Identify which cell holds the provided text, then report its (X, Y) central coordinate. 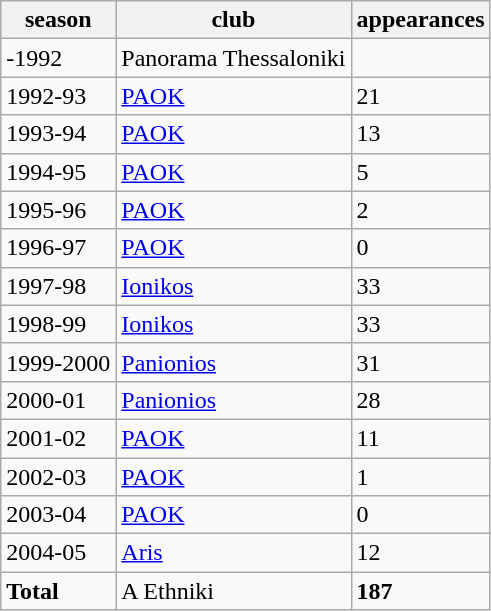
1 (420, 477)
13 (420, 134)
2 (420, 210)
5 (420, 172)
2000-01 (58, 400)
1995-96 (58, 210)
Aris (234, 553)
appearances (420, 20)
1992-93 (58, 96)
12 (420, 553)
21 (420, 96)
1993-94 (58, 134)
187 (420, 591)
A Ethniki (234, 591)
31 (420, 362)
1999-2000 (58, 362)
1998-99 (58, 324)
season (58, 20)
2004-05 (58, 553)
Panorama Thessaloniki (234, 58)
Total (58, 591)
11 (420, 438)
1996-97 (58, 248)
28 (420, 400)
1994-95 (58, 172)
-1992 (58, 58)
club (234, 20)
2003-04 (58, 515)
2002-03 (58, 477)
2001-02 (58, 438)
1997-98 (58, 286)
